Detect which cell encompasses the target text, then output its [x, y] center coordinate. 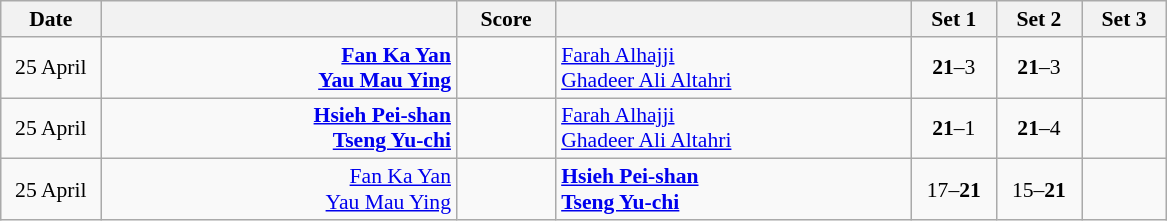
Set 3 [1124, 19]
Set 2 [1038, 19]
Date [51, 19]
Score [506, 19]
15–21 [1038, 190]
21–4 [1038, 128]
17–21 [954, 190]
21–1 [954, 128]
Set 1 [954, 19]
